Locate the cell with the specified text and output its (X, Y) center coordinate. 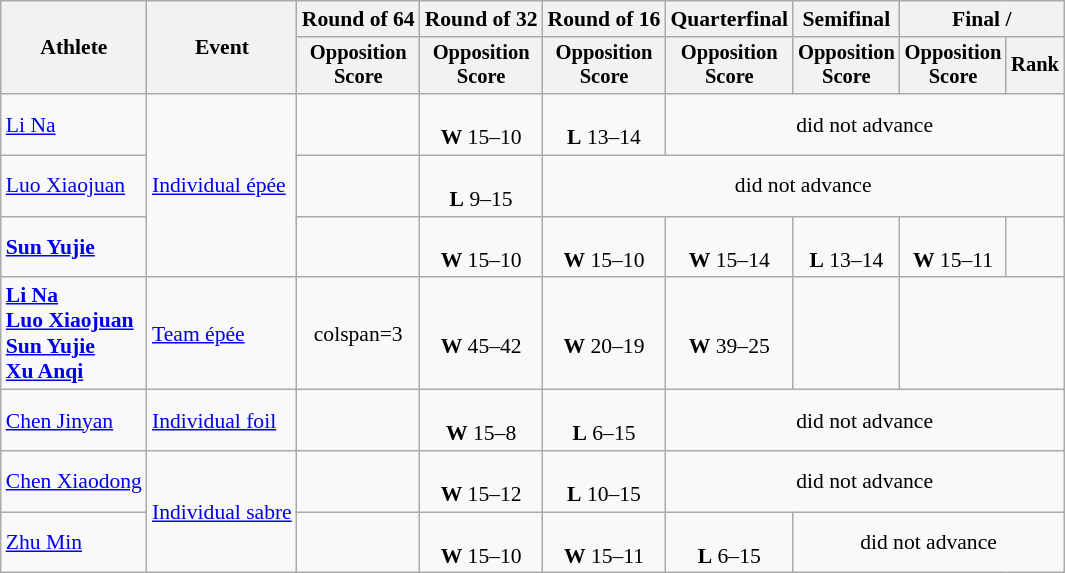
Li Na (74, 124)
colspan=3 (358, 334)
Zhu Min (74, 542)
Individual sabre (222, 512)
Chen Xiaodong (74, 482)
L 9–15 (482, 186)
W 20–19 (604, 334)
Event (222, 48)
Round of 16 (604, 19)
L 10–15 (604, 482)
Athlete (74, 48)
Semifinal (846, 19)
Individual foil (222, 420)
Li NaLuo XiaojuanSun YujieXu Anqi (74, 334)
Quarterfinal (729, 19)
W 15–14 (729, 248)
W 39–25 (729, 334)
Chen Jinyan (74, 420)
Luo Xiaojuan (74, 186)
Round of 64 (358, 19)
W 45–42 (482, 334)
W 15–8 (482, 420)
Round of 32 (482, 19)
Sun Yujie (74, 248)
Rank (1035, 66)
Team épée (222, 334)
Final / (982, 19)
W 15–12 (482, 482)
Individual épée (222, 186)
